Return (X, Y) of the center of cell containing provided text 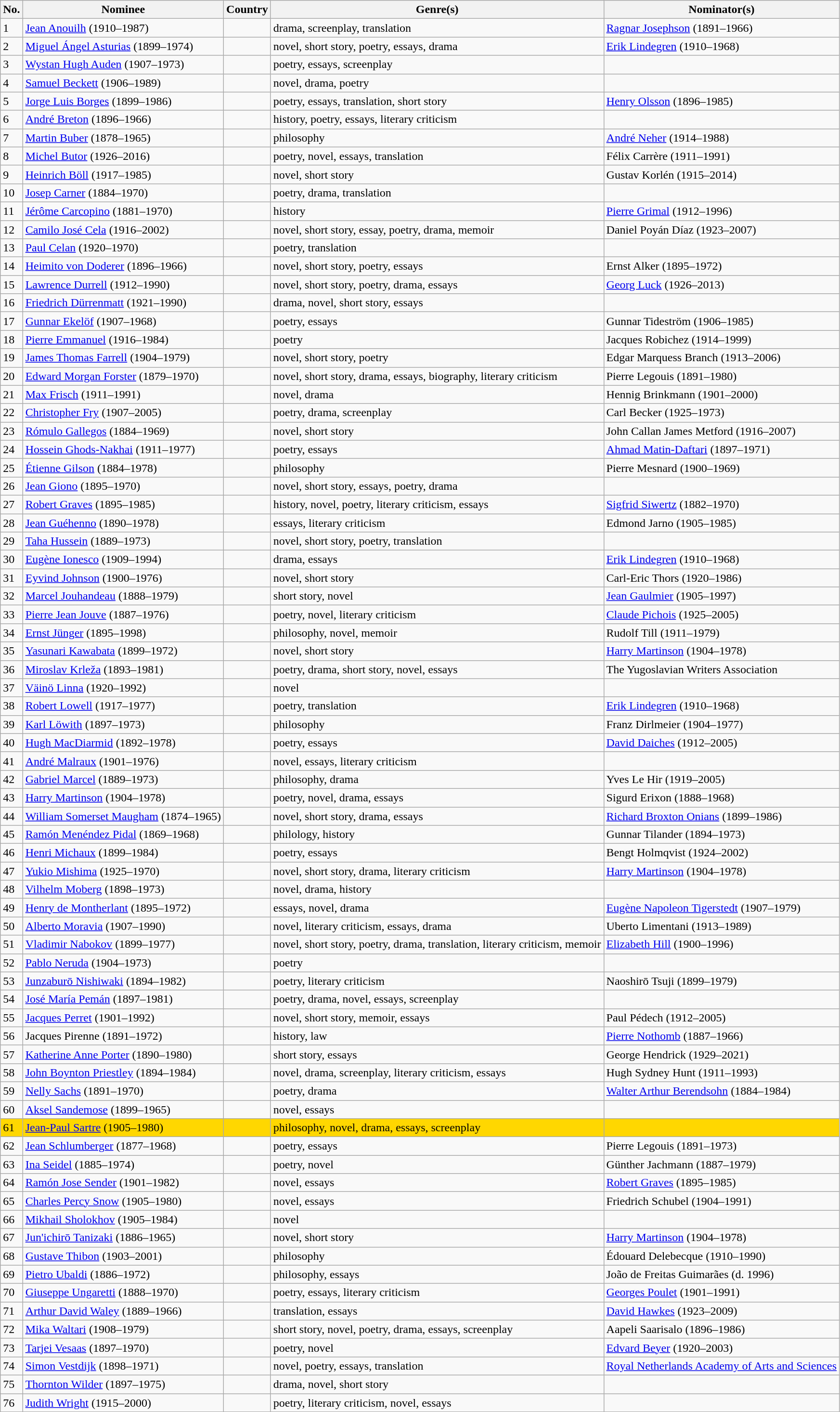
novel, short story, memoir, essays (437, 1018)
drama, novel, short story (437, 1384)
novel, essays, literary criticism (437, 761)
Pierre Legouis (1891–1980) (722, 376)
Paul Celan (1920–1970) (123, 248)
71 (12, 1311)
43 (12, 798)
André Malraux (1901–1976) (123, 761)
70 (12, 1293)
Väinö Linna (1920–1992) (123, 688)
Henry de Montherlant (1895–1972) (123, 908)
48 (12, 889)
75 (12, 1384)
Hugh Sydney Hunt (1911–1993) (722, 1072)
3 (12, 65)
Hossein Ghods-Nakhai (1911–1977) (123, 449)
Ina Seidel (1885–1974) (123, 1164)
John Callan James Metford (1916–2007) (722, 431)
Josep Carner (1884–1970) (123, 193)
53 (12, 981)
44 (12, 816)
61 (12, 1128)
5 (12, 101)
history, poetry, essays, literary criticism (437, 119)
The Yugoslavian Writers Association (722, 669)
Simon Vestdijk (1898–1971) (123, 1366)
Pietro Ubaldi (1886–1972) (123, 1274)
Ernst Jünger (1895–1998) (123, 633)
51 (12, 944)
Martin Buber (1878–1965) (123, 138)
9 (12, 174)
30 (12, 560)
Elizabeth Hill (1900–1996) (722, 944)
novel, drama, poetry (437, 83)
Friedrich Schubel (1904–1991) (722, 1201)
Arthur David Waley (1889–1966) (123, 1311)
Henri Michaux (1899–1984) (123, 853)
novel, short story, poetry, essays (437, 266)
Gustave Thibon (1903–2001) (123, 1256)
poetry, novel, literary criticism (437, 614)
Thornton Wilder (1897–1975) (123, 1384)
Junzaburō Nishiwaki (1894–1982) (123, 981)
Genre(s) (437, 10)
36 (12, 669)
novel, short story, essay, poetry, drama, memoir (437, 230)
novel, short story, poetry, translation (437, 541)
1 (12, 28)
Edvard Beyer (1920–2003) (722, 1347)
Charles Percy Snow (1905–1980) (123, 1201)
history (437, 211)
novel, short story, poetry, drama, essays (437, 285)
essays, novel, drama (437, 908)
15 (12, 285)
39 (12, 724)
Félix Carrère (1911–1991) (722, 156)
31 (12, 578)
23 (12, 431)
49 (12, 908)
poetry, novel, drama, essays (437, 798)
13 (12, 248)
Eugène Ionesco (1909–1994) (123, 560)
Ragnar Josephson (1891–1966) (722, 28)
Gunnar Tideström (1906–1985) (722, 321)
14 (12, 266)
João de Freitas Guimarães (d. 1996) (722, 1274)
Georg Luck (1926–2013) (722, 285)
Eugène Napoleon Tigerstedt (1907–1979) (722, 908)
philosophy, novel, drama, essays, screenplay (437, 1128)
67 (12, 1238)
David Hawkes (1923–2009) (722, 1311)
Étienne Gilson (1884–1978) (123, 468)
Heimito von Doderer (1896–1966) (123, 266)
Rómulo Gallegos (1884–1969) (123, 431)
Gustav Korlén (1915–2014) (722, 174)
66 (12, 1219)
James Thomas Farrell (1904–1979) (123, 358)
16 (12, 303)
52 (12, 963)
André Neher (1914–1988) (722, 138)
history, law (437, 1036)
novel, poetry, essays, translation (437, 1366)
drama, essays (437, 560)
6 (12, 119)
Rudolf Till (1911–1979) (722, 633)
Aksel Sandemose (1899–1965) (123, 1109)
Sigurd Erixon (1888–1968) (722, 798)
Yasunari Kawabata (1899–1972) (123, 651)
68 (12, 1256)
26 (12, 486)
John Boynton Priestley (1894–1984) (123, 1072)
7 (12, 138)
20 (12, 376)
32 (12, 596)
21 (12, 394)
Gabriel Marcel (1889–1973) (123, 779)
poetry, drama (437, 1091)
35 (12, 651)
60 (12, 1109)
72 (12, 1329)
poetry, drama, translation (437, 193)
David Daiches (1912–2005) (722, 743)
poetry, novel, essays, translation (437, 156)
Gunnar Ekelöf (1907–1968) (123, 321)
55 (12, 1018)
novel, drama, history (437, 889)
Alberto Moravia (1907–1990) (123, 926)
37 (12, 688)
Judith Wright (1915–2000) (123, 1403)
Edmond Jarno (1905–1985) (722, 523)
4 (12, 83)
54 (12, 999)
Jean Schlumberger (1877–1968) (123, 1146)
novel, short story, drama, essays (437, 816)
Taha Hussein (1889–1973) (123, 541)
novel, short story, drama, literary criticism (437, 871)
Jacques Perret (1901–1992) (123, 1018)
Claude Pichois (1925–2005) (722, 614)
Ramón Menéndez Pidal (1869–1968) (123, 835)
Mika Waltari (1908–1979) (123, 1329)
drama, screenplay, translation (437, 28)
poetry, essays, translation, short story (437, 101)
philosophy, drama (437, 779)
Miguel Ángel Asturias (1899–1974) (123, 46)
2 (12, 46)
history, novel, poetry, literary criticism, essays (437, 504)
Édouard Delebecque (1910–1990) (722, 1256)
Pablo Neruda (1904–1973) (123, 963)
André Breton (1896–1966) (123, 119)
65 (12, 1201)
poetry, drama, short story, novel, essays (437, 669)
Jean Guéhenno (1890–1978) (123, 523)
Giuseppe Ungaretti (1888–1970) (123, 1293)
33 (12, 614)
Christopher Fry (1907–2005) (123, 413)
Henry Olsson (1896–1985) (722, 101)
Pierre Jean Jouve (1887–1976) (123, 614)
Uberto Limentani (1913–1989) (722, 926)
Edgar Marquess Branch (1913–2006) (722, 358)
Miroslav Krleža (1893–1981) (123, 669)
Naoshirō Tsuji (1899–1979) (722, 981)
Jean Gaulmier (1905–1997) (722, 596)
Hennig Brinkmann (1901–2000) (722, 394)
Country (247, 10)
Vilhelm Moberg (1898–1973) (123, 889)
Heinrich Böll (1917–1985) (123, 174)
10 (12, 193)
18 (12, 340)
poetry, literary criticism, novel, essays (437, 1403)
Nominee (123, 10)
57 (12, 1054)
Jean Giono (1895–1970) (123, 486)
76 (12, 1403)
novel, short story, poetry (437, 358)
George Hendrick (1929–2021) (722, 1054)
56 (12, 1036)
Jean-Paul Sartre (1905–1980) (123, 1128)
46 (12, 853)
Nominator(s) (722, 10)
Pierre Grimal (1912–1996) (722, 211)
poetry, essays, literary criticism (437, 1293)
69 (12, 1274)
Aapeli Saarisalo (1896–1986) (722, 1329)
novel, literary criticism, essays, drama (437, 926)
12 (12, 230)
58 (12, 1072)
novel, short story, poetry, drama, translation, literary criticism, memoir (437, 944)
poetry, essays, screenplay (437, 65)
Katherine Anne Porter (1890–1980) (123, 1054)
No. (12, 10)
Camilo José Cela (1916–2002) (123, 230)
41 (12, 761)
José María Pemán (1897–1981) (123, 999)
short story, novel (437, 596)
drama, novel, short story, essays (437, 303)
short story, essays (437, 1054)
11 (12, 211)
Karl Löwith (1897–1973) (123, 724)
74 (12, 1366)
novel, short story, poetry, essays, drama (437, 46)
38 (12, 706)
novel, short story, drama, essays, biography, literary criticism (437, 376)
Marcel Jouhandeau (1888–1979) (123, 596)
Jacques Robichez (1914–1999) (722, 340)
40 (12, 743)
Edward Morgan Forster (1879–1970) (123, 376)
63 (12, 1164)
Yukio Mishima (1925–1970) (123, 871)
Vladimir Nabokov (1899–1977) (123, 944)
short story, novel, poetry, drama, essays, screenplay (437, 1329)
Hugh MacDiarmid (1892–1978) (123, 743)
62 (12, 1146)
Georges Poulet (1901–1991) (722, 1293)
29 (12, 541)
28 (12, 523)
novel, short story, essays, poetry, drama (437, 486)
Sigfrid Siwertz (1882–1970) (722, 504)
William Somerset Maugham (1874–1965) (123, 816)
Tarjei Vesaas (1897–1970) (123, 1347)
poetry, drama, novel, essays, screenplay (437, 999)
Pierre Emmanuel (1916–1984) (123, 340)
34 (12, 633)
Yves Le Hir (1919–2005) (722, 779)
translation, essays (437, 1311)
poetry, literary criticism (437, 981)
Jean Anouilh (1910–1987) (123, 28)
59 (12, 1091)
poetry, drama, screenplay (437, 413)
novel, drama (437, 394)
Jorge Luis Borges (1899–1986) (123, 101)
Michel Butor (1926–2016) (123, 156)
Mikhail Sholokhov (1905–1984) (123, 1219)
Samuel Beckett (1906–1989) (123, 83)
64 (12, 1183)
Gunnar Tilander (1894–1973) (722, 835)
Pierre Nothomb (1887–1966) (722, 1036)
Pierre Mesnard (1900–1969) (722, 468)
22 (12, 413)
Ernst Alker (1895–1972) (722, 266)
17 (12, 321)
45 (12, 835)
Carl-Eric Thors (1920–1986) (722, 578)
essays, literary criticism (437, 523)
philosophy, novel, memoir (437, 633)
42 (12, 779)
Royal Netherlands Academy of Arts and Sciences (722, 1366)
Ramón Jose Sender (1901–1982) (123, 1183)
Walter Arthur Berendsohn (1884–1984) (722, 1091)
Max Frisch (1911–1991) (123, 394)
Jérôme Carcopino (1881–1970) (123, 211)
Richard Broxton Onians (1899–1986) (722, 816)
Daniel Poyán Díaz (1923–2007) (722, 230)
Eyvind Johnson (1900–1976) (123, 578)
Robert Lowell (1917–1977) (123, 706)
Günther Jachmann (1887–1979) (722, 1164)
Ahmad Matin-Daftari (1897–1971) (722, 449)
47 (12, 871)
Franz Dirlmeier (1904–1977) (722, 724)
25 (12, 468)
19 (12, 358)
Lawrence Durrell (1912–1990) (123, 285)
Jacques Pirenne (1891–1972) (123, 1036)
philosophy, essays (437, 1274)
27 (12, 504)
73 (12, 1347)
24 (12, 449)
Paul Pédech (1912–2005) (722, 1018)
Carl Becker (1925–1973) (722, 413)
Jun'ichirō Tanizaki (1886–1965) (123, 1238)
50 (12, 926)
philology, history (437, 835)
Nelly Sachs (1891–1970) (123, 1091)
Bengt Holmqvist (1924–2002) (722, 853)
Wystan Hugh Auden (1907–1973) (123, 65)
Friedrich Dürrenmatt (1921–1990) (123, 303)
Pierre Legouis (1891–1973) (722, 1146)
novel, drama, screenplay, literary criticism, essays (437, 1072)
8 (12, 156)
